Scan for the cell matching the given text and deliver its (x, y) coordinate at center. 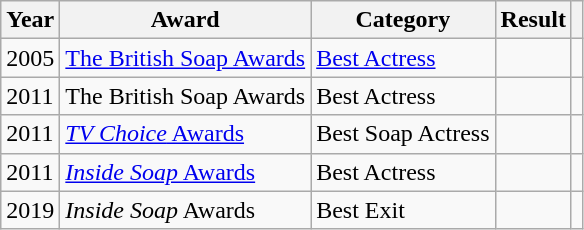
Best Soap Actress (403, 134)
Year (30, 20)
Award (186, 20)
2019 (30, 210)
Best Exit (403, 210)
Category (403, 20)
Result (533, 20)
TV Choice Awards (186, 134)
2005 (30, 58)
